Find where the given text appears and provide that cell's center as (x, y) coordinate. 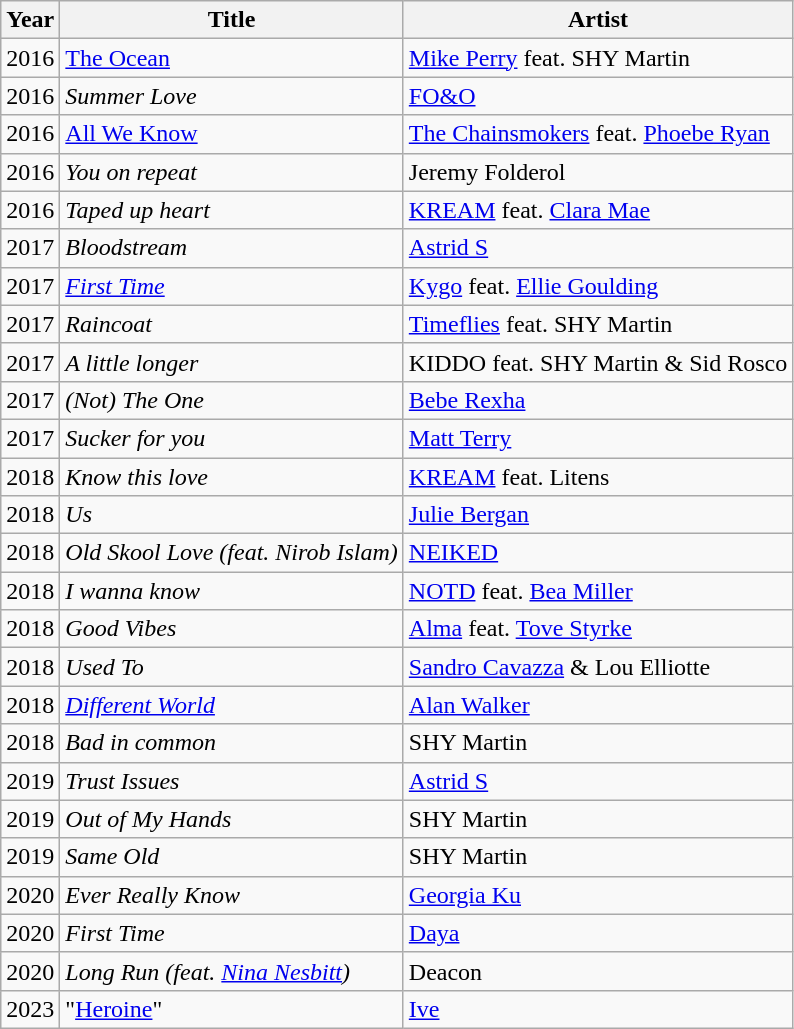
Sandro Cavazza & Lou Elliotte (598, 667)
2023 (30, 1009)
Title (232, 20)
The Chainsmokers feat. Phoebe Ryan (598, 134)
Us (232, 515)
Kygo feat. Ellie Goulding (598, 286)
Mike Perry feat. SHY Martin (598, 58)
Bebe Rexha (598, 400)
NOTD feat. Bea Miller (598, 591)
NEIKED (598, 553)
Matt Terry (598, 438)
Deacon (598, 971)
Ive (598, 1009)
All We Know (232, 134)
Same Old (232, 857)
Georgia Ku (598, 895)
Daya (598, 933)
The Ocean (232, 58)
KREAM feat. Litens (598, 477)
Sucker for you (232, 438)
Long Run (feat. Nina Nesbitt) (232, 971)
You on repeat (232, 172)
Jeremy Folderol (598, 172)
Know this love (232, 477)
Julie Bergan (598, 515)
Year (30, 20)
(Not) The One (232, 400)
Alan Walker (598, 705)
A little longer (232, 362)
Alma feat. Tove Styrke (598, 629)
Raincoat (232, 324)
Old Skool Love (feat. Nirob Islam) (232, 553)
Trust Issues (232, 781)
KREAM feat. Clara Mae (598, 210)
Used To (232, 667)
I wanna know (232, 591)
FO&O (598, 96)
Summer Love (232, 96)
Ever Really Know (232, 895)
Taped up heart (232, 210)
Bad in common (232, 743)
Different World (232, 705)
KIDDO feat. SHY Martin & Sid Rosco (598, 362)
"Heroine" (232, 1009)
Timeflies feat. SHY Martin (598, 324)
Artist (598, 20)
Good Vibes (232, 629)
Out of My Hands (232, 819)
Bloodstream (232, 248)
